Identify which cell holds the provided text, then report its (x, y) central coordinate. 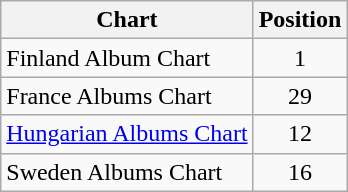
France Albums Chart (127, 96)
Hungarian Albums Chart (127, 134)
Chart (127, 20)
1 (300, 58)
Finland Album Chart (127, 58)
12 (300, 134)
Position (300, 20)
16 (300, 172)
29 (300, 96)
Sweden Albums Chart (127, 172)
